Determine the [x, y] coordinate at the center of the cell enclosing the given text.  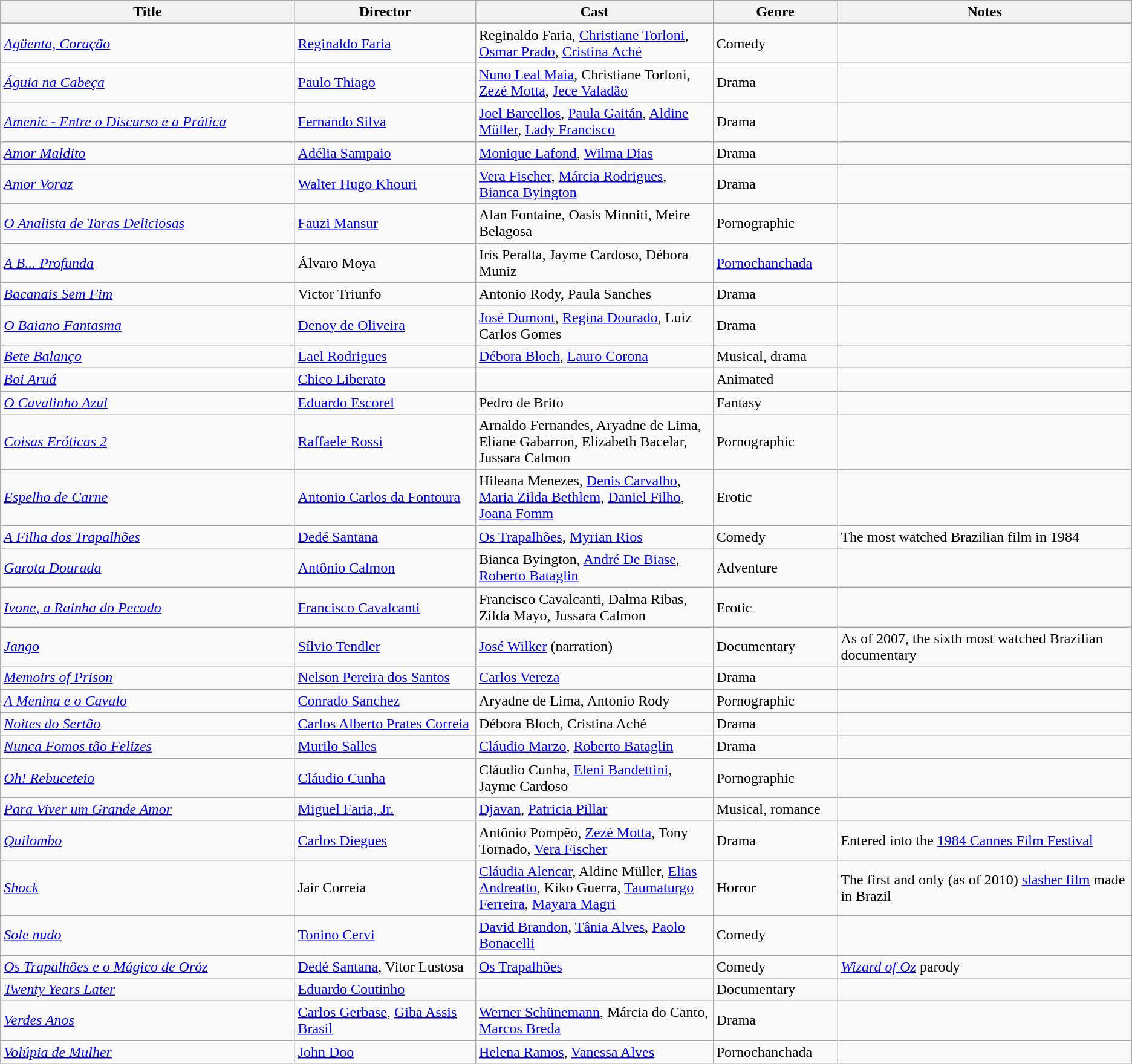
Débora Bloch, Cristina Aché [594, 724]
Álvaro Moya [385, 262]
Jair Correia [385, 887]
Garota Dourada [148, 568]
Adventure [775, 568]
A Filha dos Trapalhões [148, 537]
Tonino Cervi [385, 935]
Amor Maldito [148, 153]
Shock [148, 887]
Twenty Years Later [148, 990]
Águia na Cabeça [148, 82]
Carlos Alberto Prates Correia [385, 724]
O Analista de Taras Deliciosas [148, 224]
Conrado Sanchez [385, 701]
Reginaldo Faria [385, 44]
Walter Hugo Khouri [385, 184]
Espelho de Carne [148, 498]
Nunca Fomos tão Felizes [148, 747]
Murilo Salles [385, 747]
Dedé Santana [385, 537]
Animated [775, 379]
Victor Triunfo [385, 294]
Volúpia de Mulher [148, 1052]
Pedro de Brito [594, 402]
Carlos Gerbase, Giba Assis Brasil [385, 1020]
Os Trapalhões e o Mágico de Oróz [148, 967]
Carlos Vereza [594, 678]
Jango [148, 647]
José Wilker (narration) [594, 647]
Dedé Santana, Vitor Lustosa [385, 967]
Chico Liberato [385, 379]
Miguel Faria, Jr. [385, 809]
Os Trapalhões, Myrian Rios [594, 537]
José Dumont, Regina Dourado, Luiz Carlos Gomes [594, 325]
Hileana Menezes, Denis Carvalho, Maria Zilda Bethlem, Daniel Filho, Joana Fomm [594, 498]
Horror [775, 887]
John Doo [385, 1052]
Sílvio Tendler [385, 647]
Reginaldo Faria, Christiane Torloni, Osmar Prado, Cristina Aché [594, 44]
Amenic - Entre o Discurso e a Prática [148, 122]
Raffaele Rossi [385, 442]
Paulo Thiago [385, 82]
Noites do Sertão [148, 724]
David Brandon, Tânia Alves, Paolo Bonacelli [594, 935]
Wizard of Oz parody [984, 967]
Musical, romance [775, 809]
Fernando Silva [385, 122]
Amor Voraz [148, 184]
Lael Rodrigues [385, 356]
Memoirs of Prison [148, 678]
Genre [775, 12]
Francisco Cavalcanti, Dalma Ribas, Zilda Mayo, Jussara Calmon [594, 607]
Cláudio Cunha, Eleni Bandettini, Jayme Cardoso [594, 777]
Bete Balanço [148, 356]
Antonio Carlos da Fontoura [385, 498]
Quilombo [148, 840]
A B... Profunda [148, 262]
O Cavalinho Azul [148, 402]
Cláudio Cunha [385, 777]
Ivone, a Rainha do Pecado [148, 607]
Director [385, 12]
Werner Schünemann, Márcia do Canto, Marcos Breda [594, 1020]
Cláudio Marzo, Roberto Bataglin [594, 747]
Carlos Diegues [385, 840]
Iris Peralta, Jayme Cardoso, Débora Muniz [594, 262]
The most watched Brazilian film in 1984 [984, 537]
Arnaldo Fernandes, Aryadne de Lima, Eliane Gabarron, Elizabeth Bacelar, Jussara Calmon [594, 442]
Débora Bloch, Lauro Corona [594, 356]
Boi Aruá [148, 379]
O Baiano Fantasma [148, 325]
Eduardo Coutinho [385, 990]
The first and only (as of 2010) slasher film made in Brazil [984, 887]
Cast [594, 12]
Joel Barcellos, Paula Gaitán, Aldine Müller, Lady Francisco [594, 122]
Antonio Rody, Paula Sanches [594, 294]
Francisco Cavalcanti [385, 607]
Djavan, Patricia Pillar [594, 809]
Bianca Byington, André De Biase, Roberto Bataglin [594, 568]
Cláudia Alencar, Aldine Müller, Elias Andreatto, Kiko Guerra, Taumaturgo Ferreira, Mayara Magri [594, 887]
Helena Ramos, Vanessa Alves [594, 1052]
Eduardo Escorel [385, 402]
Coisas Eróticas 2 [148, 442]
Verdes Anos [148, 1020]
Title [148, 12]
Adélia Sampaio [385, 153]
Monique Lafond, Wilma Dias [594, 153]
Aryadne de Lima, Antonio Rody [594, 701]
Musical, drama [775, 356]
Os Trapalhões [594, 967]
Alan Fontaine, Oasis Minniti, Meire Belagosa [594, 224]
Fauzi Mansur [385, 224]
Nuno Leal Maia, Christiane Torloni, Zezé Motta, Jece Valadão [594, 82]
Vera Fischer, Márcia Rodrigues, Bianca Byington [594, 184]
Fantasy [775, 402]
Nelson Pereira dos Santos [385, 678]
Antônio Calmon [385, 568]
A Menina e o Cavalo [148, 701]
Agüenta, Coração [148, 44]
Bacanais Sem Fim [148, 294]
As of 2007, the sixth most watched Brazilian documentary [984, 647]
Para Viver um Grande Amor [148, 809]
Entered into the 1984 Cannes Film Festival [984, 840]
Notes [984, 12]
Antônio Pompêo, Zezé Motta, Tony Tornado, Vera Fischer [594, 840]
Denoy de Oliveira [385, 325]
Sole nudo [148, 935]
Oh! Rebuceteio [148, 777]
